Output the (x, y) coordinate of the center of the cell containing the given text.  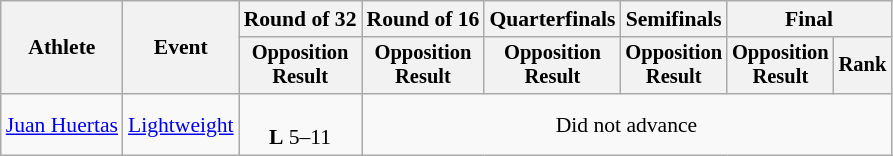
Rank (863, 66)
L 5–11 (300, 124)
Round of 16 (424, 19)
Juan Huertas (62, 124)
Round of 32 (300, 19)
Did not advance (627, 124)
Athlete (62, 48)
Final (809, 19)
Lightweight (181, 124)
Event (181, 48)
Semifinals (674, 19)
Quarterfinals (552, 19)
